Extract the (X, Y) coordinate from the center of the cell holding the provided text.  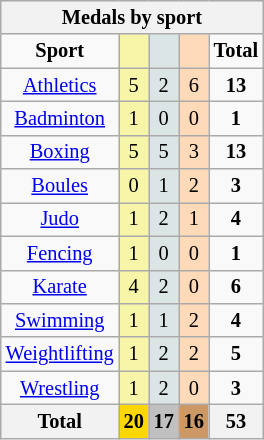
Boules (60, 186)
Medals by sport (132, 17)
Athletics (60, 85)
Weightlifting (60, 354)
Wrestling (60, 388)
Fencing (60, 253)
Badminton (60, 118)
Sport (60, 51)
Judo (60, 219)
20 (134, 421)
Boxing (60, 152)
16 (194, 421)
53 (236, 421)
Swimming (60, 320)
17 (164, 421)
Karate (60, 287)
